Search for the cell housing the specified text and yield its (x, y) center coordinate. 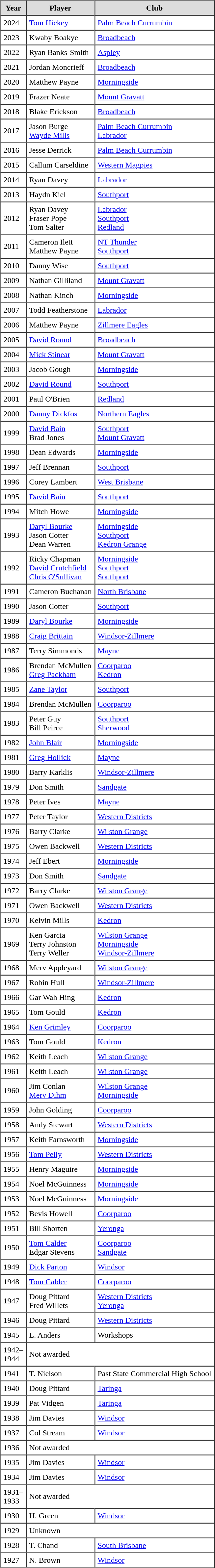
1967 (13, 982)
Robin Hull (61, 982)
2006 (13, 325)
Terry Simmonds (61, 650)
1981 (13, 757)
T. Nielson (61, 1373)
1983 (13, 723)
Workshops (154, 1335)
Blake Erickson (61, 111)
Year (13, 8)
Jeff Brennan (61, 467)
Danny Wise (61, 265)
2017 (13, 131)
1964 (13, 1027)
2024 (13, 22)
Nathan Kinch (61, 295)
1953 (13, 1199)
1931–1933 (13, 1496)
Barry Karklis (61, 772)
1996 (13, 482)
Haydn Kiel (61, 194)
H. Green (61, 1515)
1999 (13, 433)
1984 (13, 704)
Keith Farnsworth (61, 1139)
Cameron Ilett Matthew Payne (61, 246)
1947 (13, 1301)
1939 (13, 1403)
1991 (13, 591)
Ricky Chapman David Crutchfield Chris O'Sullivan (61, 568)
1945 (13, 1335)
Jesse Derrick (61, 150)
1977 (13, 816)
Kelvin Mills (61, 920)
Doug Pittard Fred Willets (61, 1301)
1987 (13, 650)
1976 (13, 831)
1962 (13, 1057)
Callum Carseldine (61, 165)
2013 (13, 194)
1937 (13, 1432)
2009 (13, 280)
2023 (13, 38)
South Brisbane (154, 1545)
2003 (13, 369)
Tom Hickey (61, 22)
1995 (13, 496)
John Golding (61, 1110)
1978 (13, 802)
Coorparoo Sandgate (154, 1247)
2012 (13, 219)
1930 (13, 1515)
L. Anders (61, 1335)
Mick Stinear (61, 354)
Northern Eagles (154, 413)
Greg Hollick (61, 757)
Jeff Ebert (61, 861)
Nathan Gilliland (61, 280)
2018 (13, 111)
1973 (13, 875)
Corey Lambert (61, 482)
1979 (13, 787)
1934 (13, 1477)
Past State Commercial High School (154, 1373)
Ryan Davey (61, 180)
Dick Parton (61, 1267)
1956 (13, 1154)
1961 (13, 1071)
Brendan McMullen Greg Packham (61, 670)
Daryl Bourke Jason Cotter Dean Warren (61, 535)
1972 (13, 891)
Wilston Grange Morningside Windsor-Zillmere (154, 944)
1992 (13, 568)
1990 (13, 606)
2008 (13, 295)
1969 (13, 944)
Wilston Grange Morningside (154, 1091)
1942–1944 (13, 1354)
1986 (13, 670)
2016 (13, 150)
1958 (13, 1124)
1963 (13, 1041)
Pat Vidgen (61, 1403)
1955 (13, 1169)
1927 (13, 1560)
Jason Burge Wayde Mills (61, 131)
NT ThunderSouthport (154, 246)
Unknown (121, 1530)
Ryan Banks-Smith (61, 52)
1966 (13, 997)
Club (154, 8)
Yeronga (154, 1228)
Southport Sherwood (154, 723)
Brendan McMullen (61, 704)
Jacob Gough (61, 369)
Tom Calder Edgar Stevens (61, 1247)
T. Chand (61, 1545)
1952 (13, 1213)
1960 (13, 1091)
Peter Guy Bill Peirce (61, 723)
Zane Taylor (61, 689)
1950 (13, 1247)
Dean Edwards (61, 452)
Palm Beach CurrumbinLabrador (154, 131)
Craig Brittain (61, 636)
Col Stream (61, 1432)
2004 (13, 354)
Southport Mount Gravatt (154, 433)
Peter Taylor (61, 816)
1968 (13, 968)
2011 (13, 246)
1941 (13, 1373)
1965 (13, 1012)
1975 (13, 846)
1936 (13, 1448)
Coorparoo Kedron (154, 670)
2014 (13, 180)
Ken Garcia Terry Johnston Terry Weller (61, 944)
Ryan DaveyFraser PopeTom Salter (61, 219)
1980 (13, 772)
Morningside Southport Southport (154, 568)
2000 (13, 413)
Mitch Howe (61, 511)
1993 (13, 535)
2015 (13, 165)
1997 (13, 467)
1959 (13, 1110)
Andy Stewart (61, 1124)
1949 (13, 1267)
Henry Maguire (61, 1169)
1982 (13, 743)
Peter Ives (61, 802)
2002 (13, 384)
1971 (13, 905)
Kwaby Boakye (61, 38)
North Brisbane (154, 591)
1929 (13, 1530)
Bill Shorten (61, 1228)
1954 (13, 1184)
1985 (13, 689)
2010 (13, 265)
West Brisbane (154, 482)
Paul O'Brien (61, 399)
2019 (13, 97)
Player (61, 8)
1928 (13, 1545)
Gar Wah Hing (61, 997)
1938 (13, 1418)
Todd Featherstone (61, 310)
Merv Appleyard (61, 968)
Tom Pelly (61, 1154)
Ken Grimley (61, 1027)
Aspley (154, 52)
Jim Conlan Merv Dihm (61, 1091)
Western Magpies (154, 165)
1970 (13, 920)
Daryl Bourke (61, 621)
LabradorSouthportRedland (154, 219)
2005 (13, 340)
Frazer Neate (61, 97)
1974 (13, 861)
2007 (13, 310)
1948 (13, 1282)
1957 (13, 1139)
Jason Cotter (61, 606)
1935 (13, 1462)
1994 (13, 511)
Western Districts Yeronga (154, 1301)
Zillmere Eagles (154, 325)
David Bain (61, 496)
1946 (13, 1320)
1951 (13, 1228)
Morningside Southport Kedron Grange (154, 535)
2020 (13, 82)
2021 (13, 67)
Tom Calder (61, 1282)
Cameron Buchanan (61, 591)
Bevis Howell (61, 1213)
1998 (13, 452)
N. Brown (61, 1560)
2001 (13, 399)
1988 (13, 636)
Redland (154, 399)
Danny Dickfos (61, 413)
John Blair (61, 743)
2022 (13, 52)
David Bain Brad Jones (61, 433)
1940 (13, 1388)
Jordan Moncrieff (61, 67)
1989 (13, 621)
